Locate the cell with the specified text and output its (X, Y) center coordinate. 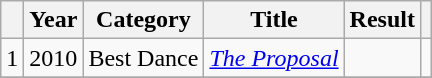
Category (144, 20)
1 (12, 58)
Year (54, 20)
Title (274, 20)
The Proposal (274, 58)
Best Dance (144, 58)
Result (382, 20)
2010 (54, 58)
